Search for the cell housing the specified text and yield its [x, y] center coordinate. 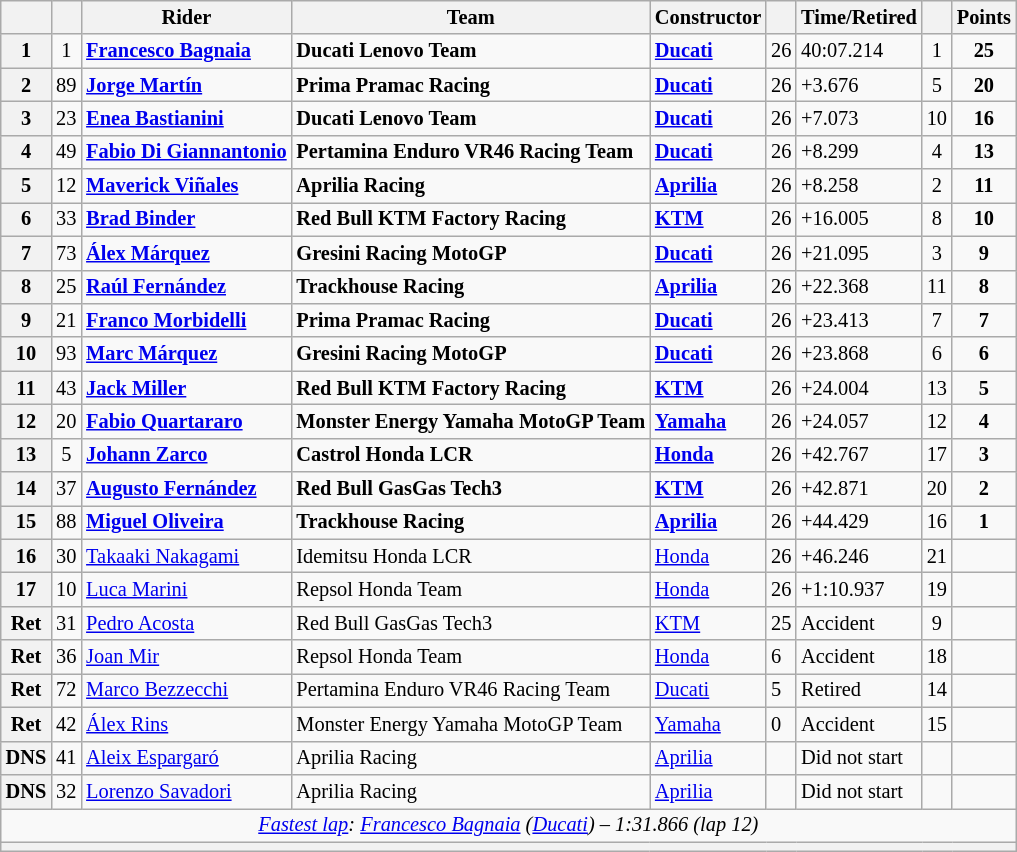
Jorge Martín [186, 85]
30 [66, 556]
Franco Morbidelli [186, 320]
36 [66, 657]
43 [66, 388]
+42.871 [859, 489]
Fabio Quartararo [186, 421]
Team [470, 17]
+8.258 [859, 186]
33 [66, 219]
Raúl Fernández [186, 287]
+46.246 [859, 556]
Augusto Fernández [186, 489]
Retired [859, 690]
Marc Márquez [186, 354]
23 [66, 118]
+24.057 [859, 421]
49 [66, 152]
40:07.214 [859, 51]
Castrol Honda LCR [470, 455]
88 [66, 522]
Johann Zarco [186, 455]
Brad Binder [186, 219]
Points [984, 17]
19 [937, 589]
Marco Bezzecchi [186, 690]
Álex Márquez [186, 253]
+7.073 [859, 118]
+3.676 [859, 85]
Francesco Bagnaia [186, 51]
Luca Marini [186, 589]
+1:10.937 [859, 589]
+44.429 [859, 522]
41 [66, 758]
Álex Rins [186, 724]
73 [66, 253]
Joan Mir [186, 657]
+23.413 [859, 320]
72 [66, 690]
93 [66, 354]
+22.368 [859, 287]
Aleix Espargaró [186, 758]
Enea Bastianini [186, 118]
37 [66, 489]
Time/Retired [859, 17]
Constructor [708, 17]
31 [66, 623]
+23.868 [859, 354]
Jack Miller [186, 388]
+8.299 [859, 152]
Miguel Oliveira [186, 522]
0 [781, 724]
32 [66, 791]
Maverick Viñales [186, 186]
42 [66, 724]
Fabio Di Giannantonio [186, 152]
Rider [186, 17]
Pedro Acosta [186, 623]
Lorenzo Savadori [186, 791]
89 [66, 85]
+42.767 [859, 455]
+16.005 [859, 219]
Fastest lap: Francesco Bagnaia (Ducati) – 1:31.866 (lap 12) [508, 825]
+24.004 [859, 388]
18 [937, 657]
Takaaki Nakagami [186, 556]
Idemitsu Honda LCR [470, 556]
+21.095 [859, 253]
